Locate the cell with the specified text and output its (X, Y) center coordinate. 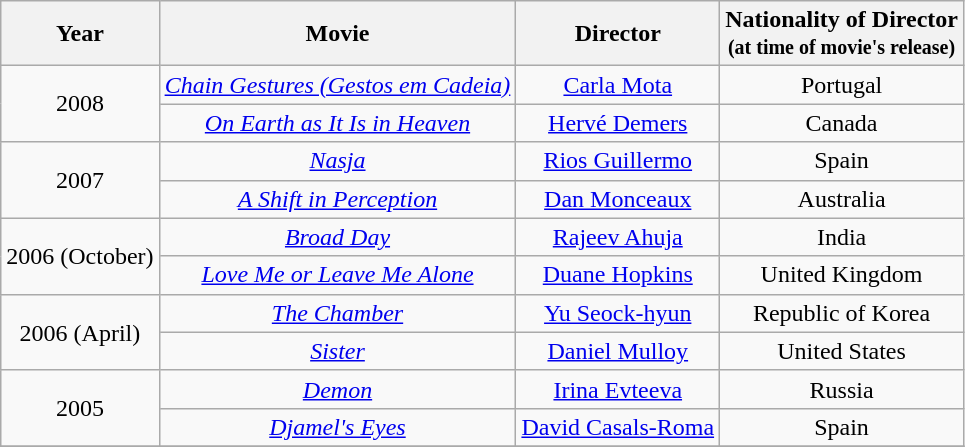
India (842, 237)
David Casals-Roma (618, 427)
Duane Hopkins (618, 275)
Yu Seock-hyun (618, 313)
United Kingdom (842, 275)
Canada (842, 123)
A Shift in Perception (338, 199)
Demon (338, 389)
Dan Monceaux (618, 199)
Russia (842, 389)
On Earth as It Is in Heaven (338, 123)
Chain Gestures (Gestos em Cadeia) (338, 85)
Broad Day (338, 237)
Sister (338, 351)
Love Me or Leave Me Alone (338, 275)
Director (618, 34)
United States (842, 351)
Portugal (842, 85)
2008 (80, 104)
Australia (842, 199)
Republic of Korea (842, 313)
Nasja (338, 161)
Djamel's Eyes (338, 427)
2007 (80, 180)
Rios Guillermo (618, 161)
The Chamber (338, 313)
2006 (April) (80, 332)
Daniel Mulloy (618, 351)
Irina Evteeva (618, 389)
2005 (80, 408)
Movie (338, 34)
Hervé Demers (618, 123)
2006 (October) (80, 256)
Year (80, 34)
Rajeev Ahuja (618, 237)
Carla Mota (618, 85)
Nationality of Director(at time of movie's release) (842, 34)
